Detect which cell encompasses the target text, then output its (X, Y) center coordinate. 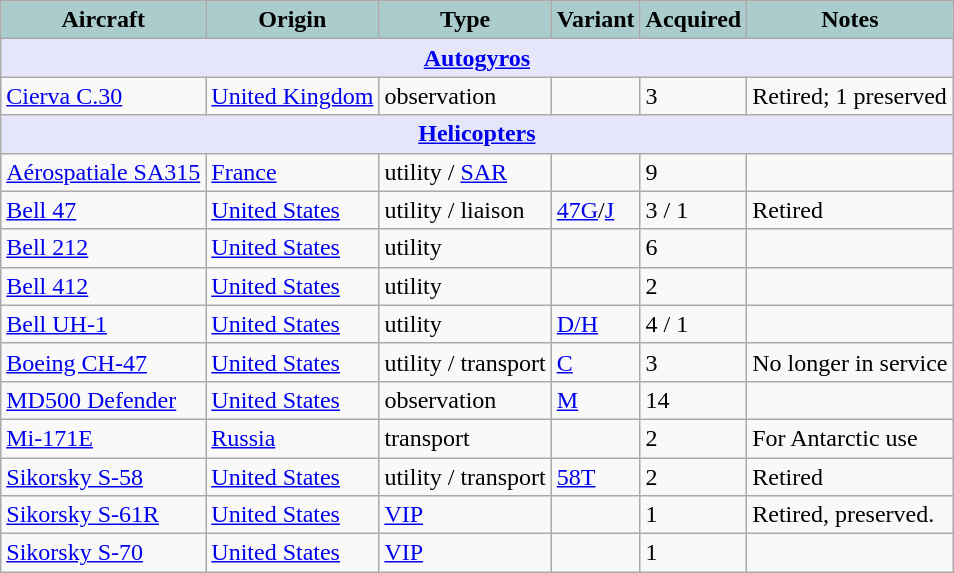
Bell UH-1 (104, 324)
transport (465, 438)
Aérospatiale SA315 (104, 172)
47G/J (596, 210)
Acquired (694, 20)
3 / 1 (694, 210)
utility / liaison (465, 210)
6 (694, 248)
9 (694, 172)
Russia (292, 438)
United Kingdom (292, 96)
Bell 412 (104, 286)
utility / SAR (465, 172)
France (292, 172)
Aircraft (104, 20)
For Antarctic use (850, 438)
Helicopters (477, 134)
Bell 47 (104, 210)
Boeing CH-47 (104, 362)
Mi-171E (104, 438)
Autogyros (477, 58)
Sikorsky S-70 (104, 553)
Sikorsky S-58 (104, 477)
Sikorsky S-61R (104, 515)
Bell 212 (104, 248)
MD500 Defender (104, 400)
58T (596, 477)
M (596, 400)
D/H (596, 324)
Cierva C.30 (104, 96)
C (596, 362)
4 / 1 (694, 324)
No longer in service (850, 362)
Type (465, 20)
14 (694, 400)
Retired, preserved. (850, 515)
Origin (292, 20)
Notes (850, 20)
Retired; 1 preserved (850, 96)
Variant (596, 20)
